Output the [x, y] coordinate of the center of the cell containing the given text.  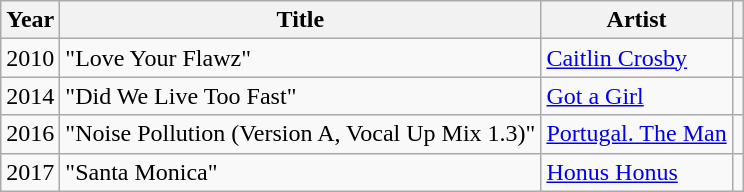
2014 [30, 96]
Title [300, 20]
2010 [30, 58]
"Santa Monica" [300, 172]
Got a Girl [636, 96]
Caitlin Crosby [636, 58]
Honus Honus [636, 172]
Year [30, 20]
Artist [636, 20]
2017 [30, 172]
Portugal. The Man [636, 134]
"Love Your Flawz" [300, 58]
"Did We Live Too Fast" [300, 96]
2016 [30, 134]
"Noise Pollution (Version A, Vocal Up Mix 1.3)" [300, 134]
